Pinpoint the cell where the given text exists, returning its [X, Y] midpoint coordinate. 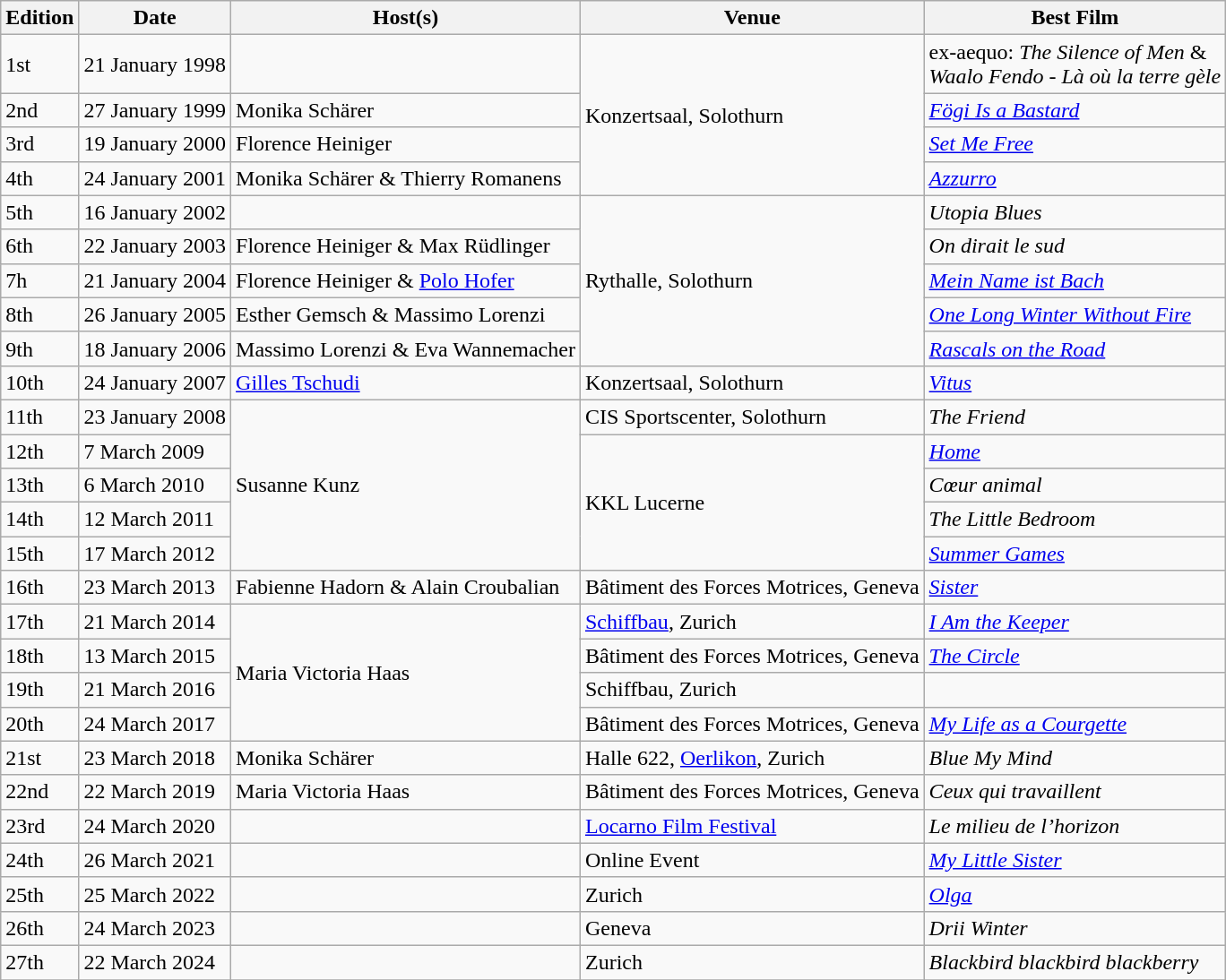
19th [39, 690]
22 March 2024 [155, 962]
23 March 2013 [155, 588]
24 March 2017 [155, 724]
7 March 2009 [155, 451]
27 January 1999 [155, 110]
Geneva [752, 928]
19 January 2000 [155, 144]
21 March 2016 [155, 690]
12 March 2011 [155, 520]
Cœur animal [1075, 486]
Halle 622, Oerlikon, Zurich [752, 758]
Set Me Free [1075, 144]
Home [1075, 451]
17 March 2012 [155, 554]
26 January 2005 [155, 314]
27th [39, 962]
14th [39, 520]
Le milieu de l’horizon [1075, 826]
25 March 2022 [155, 894]
One Long Winter Without Fire [1075, 314]
3rd [39, 144]
26th [39, 928]
8th [39, 314]
The Friend [1075, 417]
26 March 2021 [155, 860]
The Circle [1075, 656]
7h [39, 280]
KKL Lucerne [752, 502]
23 January 2008 [155, 417]
Date [155, 18]
Azzurro [1075, 178]
Summer Games [1075, 554]
Fabienne Hadorn & Alain Croubalian [406, 588]
18th [39, 656]
Ceux qui travaillent [1075, 792]
Florence Heiniger [406, 144]
18 January 2006 [155, 348]
6 March 2010 [155, 486]
21st [39, 758]
24th [39, 860]
Massimo Lorenzi & Eva Wannemacher [406, 348]
Gilles Tschudi [406, 383]
Rascals on the Road [1075, 348]
17th [39, 622]
Rythalle, Solothurn [752, 280]
Drii Winter [1075, 928]
I Am the Keeper [1075, 622]
CIS Sportscenter, Solothurn [752, 417]
Venue [752, 18]
ex-aequo: The Silence of Men & Waalo Fendo - Là où la terre gèle [1075, 64]
24 March 2020 [155, 826]
23 March 2018 [155, 758]
Blue My Mind [1075, 758]
21 January 1998 [155, 64]
5th [39, 212]
Host(s) [406, 18]
25th [39, 894]
Edition [39, 18]
1st [39, 64]
My Little Sister [1075, 860]
13th [39, 486]
24 January 2007 [155, 383]
Olga [1075, 894]
Best Film [1075, 18]
Florence Heiniger & Polo Hofer [406, 280]
Susanne Kunz [406, 485]
22 January 2003 [155, 246]
Esther Gemsch & Massimo Lorenzi [406, 314]
16th [39, 588]
2nd [39, 110]
My Life as a Courgette [1075, 724]
10th [39, 383]
Vitus [1075, 383]
15th [39, 554]
Florence Heiniger & Max Rüdlinger [406, 246]
11th [39, 417]
22 March 2019 [155, 792]
Blackbird blackbird blackberry [1075, 962]
12th [39, 451]
Mein Name ist Bach [1075, 280]
23rd [39, 826]
4th [39, 178]
20th [39, 724]
Sister [1075, 588]
Locarno Film Festival [752, 826]
21 January 2004 [155, 280]
21 March 2014 [155, 622]
6th [39, 246]
Online Event [752, 860]
24 March 2023 [155, 928]
9th [39, 348]
16 January 2002 [155, 212]
Monika Schärer & Thierry Romanens [406, 178]
Fögi Is a Bastard [1075, 110]
22nd [39, 792]
On dirait le sud [1075, 246]
Utopia Blues [1075, 212]
The Little Bedroom [1075, 520]
24 January 2001 [155, 178]
13 March 2015 [155, 656]
